Determine the [X, Y] coordinate at the center of the cell enclosing the given text.  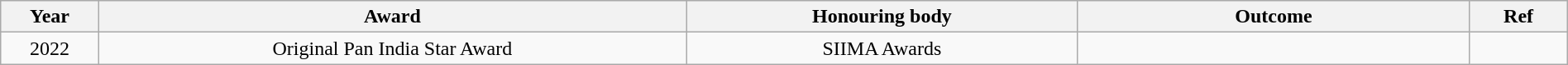
2022 [50, 48]
Honouring body [882, 17]
SIIMA Awards [882, 48]
Award [392, 17]
Ref [1518, 17]
Year [50, 17]
Original Pan India Star Award [392, 48]
Outcome [1274, 17]
